Locate the cell with the specified text and output its (X, Y) center coordinate. 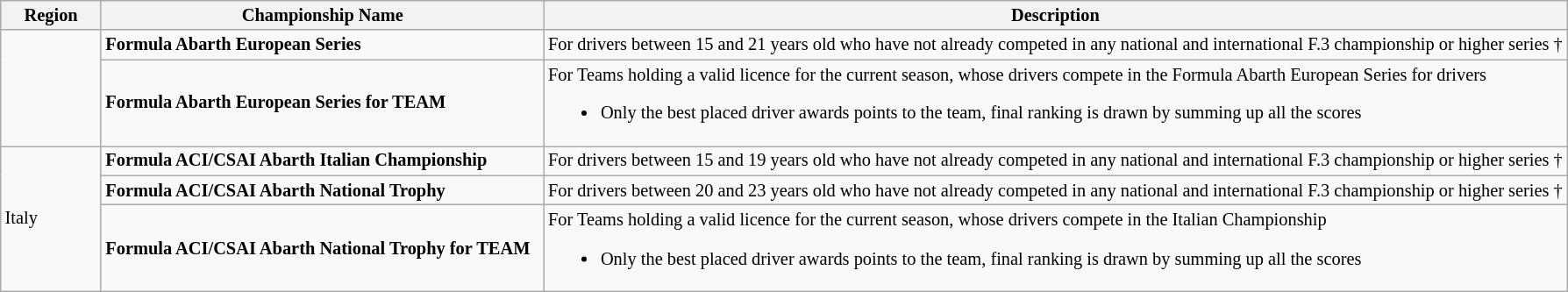
For drivers between 15 and 19 years old who have not already competed in any national and international F.3 championship or higher series † (1056, 160)
Region (51, 15)
Championship Name (323, 15)
Description (1056, 15)
For drivers between 15 and 21 years old who have not already competed in any national and international F.3 championship or higher series † (1056, 45)
Formula ACI/CSAI Abarth National Trophy for TEAM (323, 247)
Formula ACI/CSAI Abarth Italian Championship (323, 160)
Italy (51, 218)
For drivers between 20 and 23 years old who have not already competed in any national and international F.3 championship or higher series † (1056, 190)
Formula Abarth European Series (323, 45)
Formula ACI/CSAI Abarth National Trophy (323, 190)
Formula Abarth European Series for TEAM (323, 103)
